From the cell containing the given text, extract its center point as [x, y] coordinate. 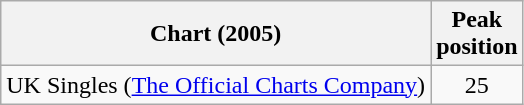
Chart (2005) [216, 34]
UK Singles (The Official Charts Company) [216, 85]
25 [477, 85]
Peakposition [477, 34]
